Search for the cell housing the specified text and yield its (x, y) center coordinate. 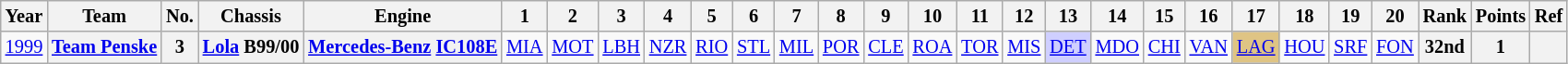
No. (180, 16)
Year (24, 16)
16 (1208, 16)
RIO (712, 47)
SRF (1350, 47)
LAG (1256, 47)
17 (1256, 16)
1999 (24, 47)
MDO (1118, 47)
TOR (980, 47)
14 (1118, 16)
11 (980, 16)
CLE (885, 47)
POR (841, 47)
Lola B99/00 (251, 47)
18 (1304, 16)
15 (1164, 16)
Engine (402, 16)
Team Penske (104, 47)
Team (104, 16)
12 (1024, 16)
DET (1068, 47)
9 (885, 16)
Rank (1444, 16)
MOT (572, 47)
10 (933, 16)
ROA (933, 47)
7 (797, 16)
Points (1501, 16)
13 (1068, 16)
8 (841, 16)
5 (712, 16)
FON (1395, 47)
VAN (1208, 47)
20 (1395, 16)
MIS (1024, 47)
Mercedes-Benz IC108E (402, 47)
STL (754, 47)
Chassis (251, 16)
MIL (797, 47)
19 (1350, 16)
MIA (524, 47)
LBH (621, 47)
CHI (1164, 47)
4 (668, 16)
NZR (668, 47)
HOU (1304, 47)
2 (572, 16)
32nd (1444, 47)
Ref (1549, 16)
6 (754, 16)
